Identify which cell holds the provided text, then report its [X, Y] central coordinate. 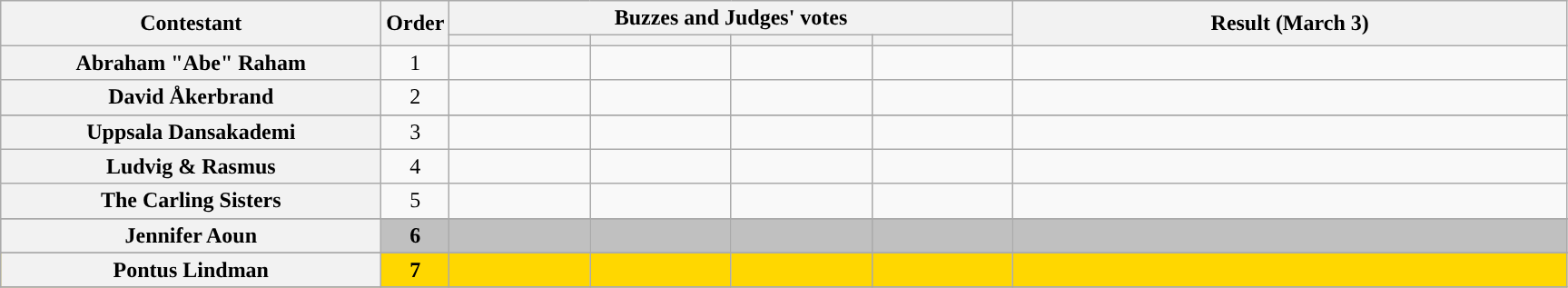
7 [416, 270]
Abraham "Abe" Raham [191, 63]
6 [416, 235]
1 [416, 63]
Jennifer Aoun [191, 235]
The Carling Sisters [191, 201]
Uppsala Dansakademi [191, 132]
Ludvig & Rasmus [191, 166]
3 [416, 132]
Order [416, 24]
Contestant [191, 24]
5 [416, 201]
Pontus Lindman [191, 270]
David Åkerbrand [191, 97]
Buzzes and Judges' votes [731, 18]
2 [416, 97]
Result (March 3) [1289, 24]
4 [416, 166]
